Pinpoint the cell where the given text exists, returning its [x, y] midpoint coordinate. 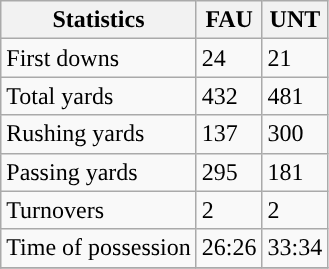
181 [295, 172]
33:34 [295, 248]
Rushing yards [99, 134]
295 [229, 172]
481 [295, 96]
UNT [295, 20]
First downs [99, 58]
Statistics [99, 20]
Time of possession [99, 248]
FAU [229, 20]
300 [295, 134]
Total yards [99, 96]
Passing yards [99, 172]
26:26 [229, 248]
137 [229, 134]
432 [229, 96]
Turnovers [99, 210]
24 [229, 58]
21 [295, 58]
